Identify which cell holds the provided text, then report its (x, y) central coordinate. 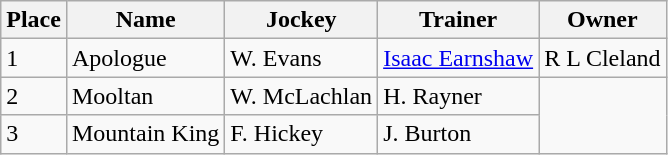
Trainer (458, 20)
2 (34, 96)
W. McLachlan (302, 96)
J. Burton (458, 134)
R L Cleland (603, 58)
Mountain King (145, 134)
Mooltan (145, 96)
Place (34, 20)
Name (145, 20)
3 (34, 134)
H. Rayner (458, 96)
W. Evans (302, 58)
1 (34, 58)
Jockey (302, 20)
F. Hickey (302, 134)
Owner (603, 20)
Isaac Earnshaw (458, 58)
Apologue (145, 58)
